Locate the cell with the specified text and output its [x, y] center coordinate. 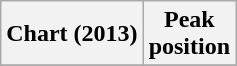
Chart (2013) [72, 34]
Peakposition [189, 34]
